Extract the (X, Y) coordinate from the center of the cell holding the provided text.  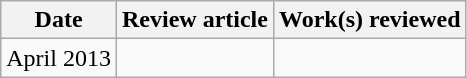
Date (59, 20)
Review article (194, 20)
Work(s) reviewed (370, 20)
April 2013 (59, 58)
